Pinpoint the cell where the given text exists, returning its [x, y] midpoint coordinate. 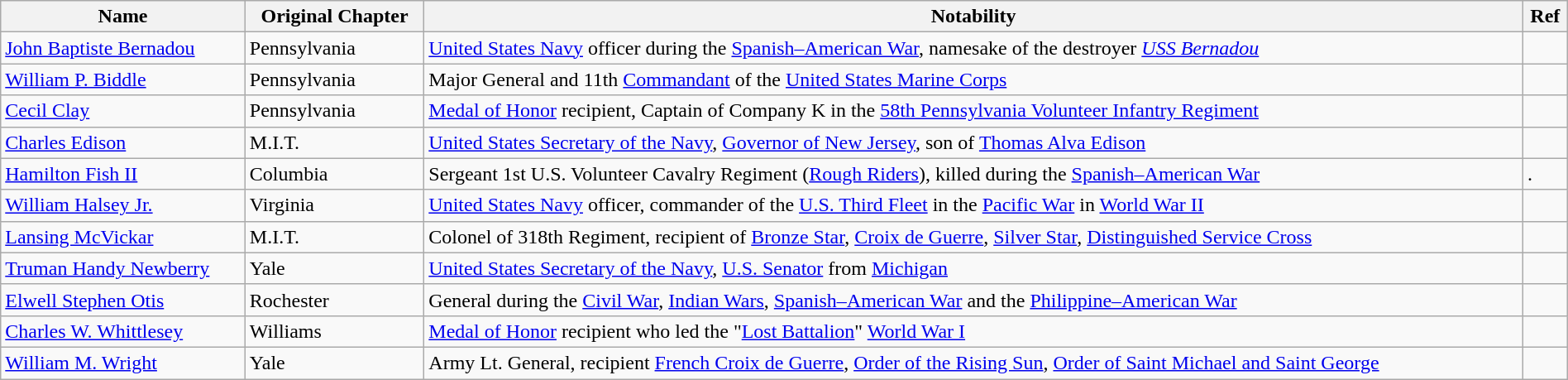
William P. Biddle [123, 79]
United States Navy officer during the Spanish–American War, namesake of the destroyer USS Bernadou [974, 48]
John Baptiste Bernadou [123, 48]
Major General and 11th Commandant of the United States Marine Corps [974, 79]
Lansing McVickar [123, 237]
Notability [974, 17]
Medal of Honor recipient, Captain of Company K in the 58th Pennsylvania Volunteer Infantry Regiment [974, 111]
Ref [1545, 17]
Name [123, 17]
United States Secretary of the Navy, U.S. Senator from Michigan [974, 268]
Charles W. Whittlesey [123, 331]
Virginia [334, 205]
Rochester [334, 300]
Colonel of 318th Regiment, recipient of Bronze Star, Croix de Guerre, Silver Star, Distinguished Service Cross [974, 237]
United States Secretary of the Navy, Governor of New Jersey, son of Thomas Alva Edison [974, 142]
William M. Wright [123, 363]
Original Chapter [334, 17]
William Halsey Jr. [123, 205]
General during the Civil War, Indian Wars, Spanish–American War and the Philippine–American War [974, 300]
Williams [334, 331]
Truman Handy Newberry [123, 268]
Army Lt. General, recipient French Croix de Guerre, Order of the Rising Sun, Order of Saint Michael and Saint George [974, 363]
Elwell Stephen Otis [123, 300]
Columbia [334, 174]
Charles Edison [123, 142]
. [1545, 174]
Medal of Honor recipient who led the "Lost Battalion" World War I [974, 331]
Sergeant 1st U.S. Volunteer Cavalry Regiment (Rough Riders), killed during the Spanish–American War [974, 174]
United States Navy officer, commander of the U.S. Third Fleet in the Pacific War in World War II [974, 205]
Hamilton Fish II [123, 174]
Cecil Clay [123, 111]
